Locate the cell with the specified text and output its (x, y) center coordinate. 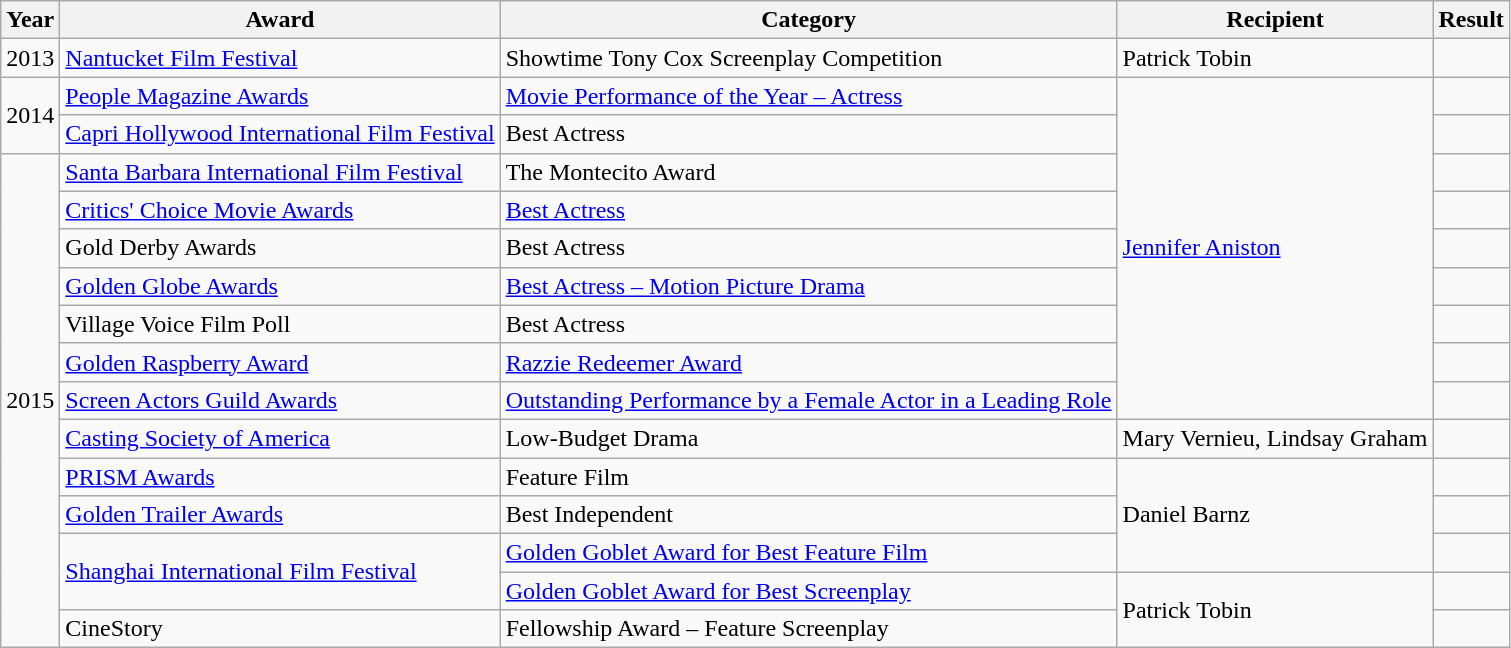
Gold Derby Awards (280, 248)
Golden Goblet Award for Best Screenplay (808, 591)
Best Independent (808, 515)
Feature Film (808, 477)
Fellowship Award – Feature Screenplay (808, 629)
2015 (30, 400)
2013 (30, 58)
Village Voice Film Poll (280, 324)
Best Actress – Motion Picture Drama (808, 286)
Result (1471, 20)
Daniel Barnz (1275, 515)
Award (280, 20)
Movie Performance of the Year – Actress (808, 96)
Casting Society of America (280, 438)
Santa Barbara International Film Festival (280, 172)
Low-Budget Drama (808, 438)
Nantucket Film Festival (280, 58)
Mary Vernieu, Lindsay Graham (1275, 438)
Year (30, 20)
Critics' Choice Movie Awards (280, 210)
Screen Actors Guild Awards (280, 400)
Capri Hollywood International Film Festival (280, 134)
Golden Raspberry Award (280, 362)
Outstanding Performance by a Female Actor in a Leading Role (808, 400)
PRISM Awards (280, 477)
The Montecito Award (808, 172)
Shanghai International Film Festival (280, 572)
Golden Globe Awards (280, 286)
2014 (30, 115)
Category (808, 20)
Razzie Redeemer Award (808, 362)
Showtime Tony Cox Screenplay Competition (808, 58)
CineStory (280, 629)
People Magazine Awards (280, 96)
Golden Goblet Award for Best Feature Film (808, 553)
Golden Trailer Awards (280, 515)
Jennifer Aniston (1275, 248)
Recipient (1275, 20)
